For the text-containing cell, return its midpoint in (X, Y) coordinate format. 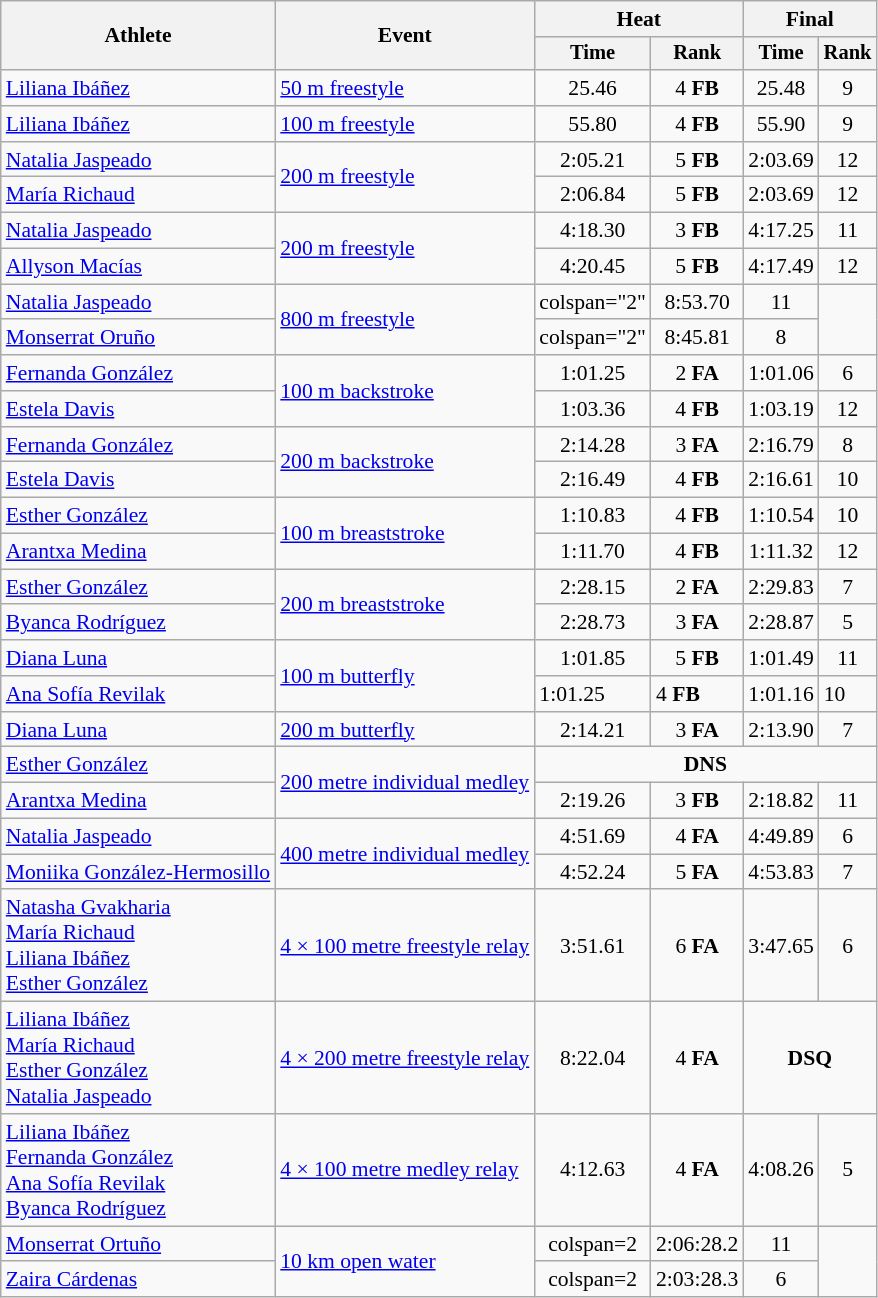
4 × 100 metre freestyle relay (404, 946)
2:14.28 (592, 445)
2:19.26 (592, 801)
2:06:28.2 (697, 1244)
2:16.49 (592, 480)
8:45.81 (697, 338)
2:29.83 (780, 587)
Heat (638, 19)
800 m freestyle (404, 320)
Athlete (138, 36)
100 m breaststroke (404, 534)
2:14.21 (592, 730)
4 × 100 metre medley relay (404, 1170)
4:17.25 (780, 231)
200 m butterfly (404, 730)
2:28.15 (592, 587)
8:53.70 (697, 302)
Liliana IbáñezFernanda GonzálezAna Sofía RevilakByanca Rodríguez (138, 1170)
4:49.89 (780, 837)
Final (810, 19)
1:03.36 (592, 409)
2:03:28.3 (697, 1280)
4:12.63 (592, 1170)
Ana Sofía Revilak (138, 694)
55.90 (780, 124)
2:13.90 (780, 730)
2:28.73 (592, 623)
Liliana IbáñezMaría RichaudEsther GonzálezNatalia Jaspeado (138, 1058)
3:51.61 (592, 946)
400 metre individual medley (404, 854)
DSQ (810, 1058)
200 metre individual medley (404, 782)
Event (404, 36)
2:06.84 (592, 195)
4:51.69 (592, 837)
DNS (705, 765)
Moniika González-Hermosillo (138, 872)
100 m butterfly (404, 676)
2:16.79 (780, 445)
100 m backstroke (404, 390)
8:22.04 (592, 1058)
200 m backstroke (404, 462)
4:17.49 (780, 267)
6 FA (697, 946)
1:01.16 (780, 694)
2:28.87 (780, 623)
4:08.26 (780, 1170)
Zaira Cárdenas (138, 1280)
María Richaud (138, 195)
2:18.82 (780, 801)
Natasha GvakhariaMaría RichaudLiliana IbáñezEsther González (138, 946)
3:47.65 (780, 946)
2:05.21 (592, 160)
50 m freestyle (404, 88)
4:18.30 (592, 231)
Byanca Rodríguez (138, 623)
1:01.85 (592, 658)
Monserrat Ortuño (138, 1244)
Allyson Macías (138, 267)
4 × 200 metre freestyle relay (404, 1058)
Monserrat Oruño (138, 338)
4:20.45 (592, 267)
1:01.49 (780, 658)
4:53.83 (780, 872)
25.48 (780, 88)
1:10.83 (592, 516)
100 m freestyle (404, 124)
25.46 (592, 88)
1:10.54 (780, 516)
1:11.70 (592, 552)
5 FA (697, 872)
10 km open water (404, 1262)
200 m breaststroke (404, 604)
1:11.32 (780, 552)
55.80 (592, 124)
2:16.61 (780, 480)
1:01.06 (780, 373)
4:52.24 (592, 872)
1:03.19 (780, 409)
